Scan for the cell matching the given text and deliver its [X, Y] coordinate at center. 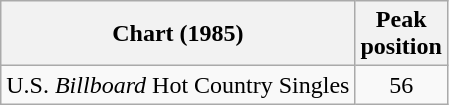
Peakposition [401, 34]
U.S. Billboard Hot Country Singles [178, 85]
Chart (1985) [178, 34]
56 [401, 85]
